Scan for the cell matching the given text and deliver its [x, y] coordinate at center. 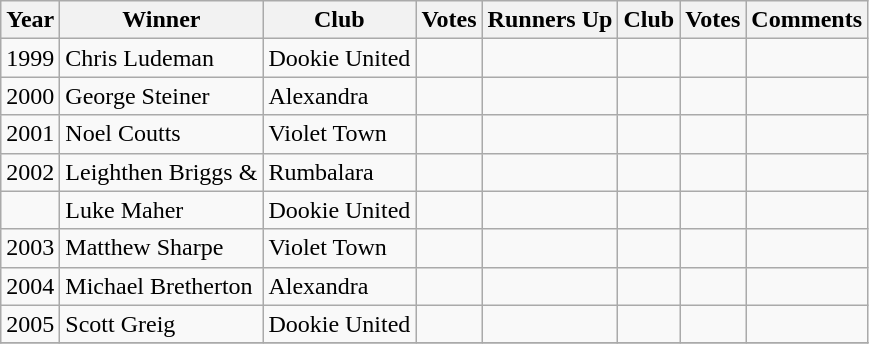
Leighthen Briggs & [162, 172]
2004 [30, 286]
Luke Maher [162, 210]
Chris Ludeman [162, 58]
Runners Up [550, 20]
2003 [30, 248]
Winner [162, 20]
2001 [30, 134]
Year [30, 20]
Comments [807, 20]
2005 [30, 324]
Matthew Sharpe [162, 248]
Scott Greig [162, 324]
Michael Bretherton [162, 286]
George Steiner [162, 96]
Noel Coutts [162, 134]
1999 [30, 58]
Rumbalara [340, 172]
2002 [30, 172]
2000 [30, 96]
